Scan for the cell matching the given text and deliver its (x, y) coordinate at center. 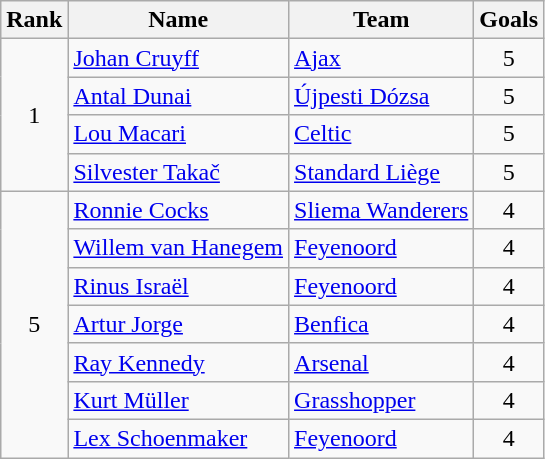
Újpesti Dózsa (382, 96)
Ray Kennedy (178, 362)
Goals (509, 20)
1 (34, 115)
Rank (34, 20)
Name (178, 20)
Willem van Hanegem (178, 248)
Team (382, 20)
Rinus Israël (178, 286)
Celtic (382, 134)
Lou Macari (178, 134)
Arsenal (382, 362)
Standard Liège (382, 172)
Benfica (382, 324)
Grasshopper (382, 400)
Lex Schoenmaker (178, 438)
Sliema Wanderers (382, 210)
Johan Cruyff (178, 58)
Ronnie Cocks (178, 210)
Antal Dunai (178, 96)
Silvester Takač (178, 172)
Ajax (382, 58)
Artur Jorge (178, 324)
Kurt Müller (178, 400)
